Output the (x, y) coordinate of the center of the cell containing the given text.  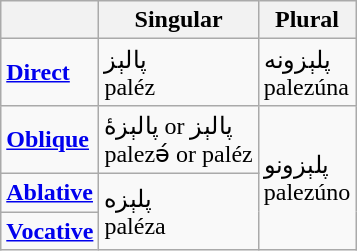
Singular (178, 20)
Oblique (50, 139)
Vocative (50, 231)
پلېزهpaléza (178, 211)
پالېزۀ or پالېزpalezə́ or paléz (178, 139)
پلېزونوpalezúno (307, 177)
Direct (50, 72)
Ablative (50, 192)
پلېزونهpalezúna (307, 72)
پالېزpaléz (178, 72)
Plural (307, 20)
